Return [X, Y] of the center of cell containing provided text 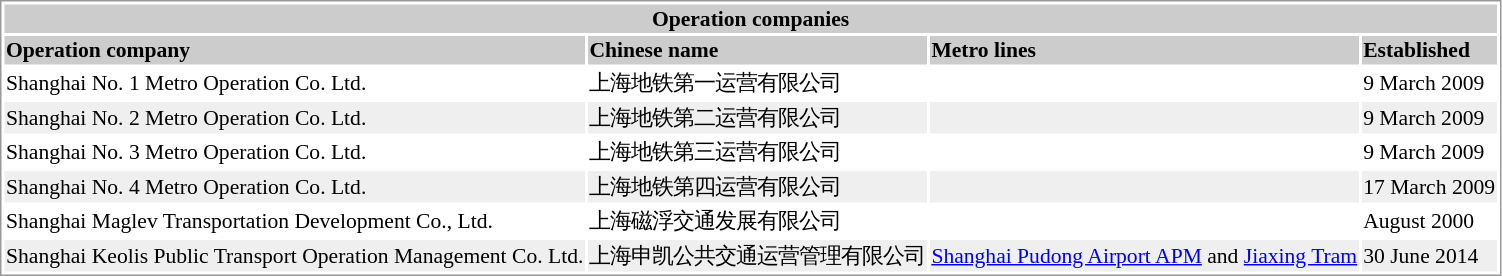
Shanghai No. 3 Metro Operation Co. Ltd. [294, 152]
17 March 2009 [1430, 187]
Shanghai No. 1 Metro Operation Co. Ltd. [294, 84]
Shanghai Pudong Airport APM and Jiaxing Tram [1144, 256]
上海申凯公共交通运营管理有限公司 [758, 256]
Operation company [294, 50]
Shanghai Maglev Transportation Development Co., Ltd. [294, 222]
上海磁浮交通发展有限公司 [758, 222]
Metro lines [1144, 50]
Shanghai No. 2 Metro Operation Co. Ltd. [294, 118]
上海地铁第二运营有限公司 [758, 118]
上海地铁第四运营有限公司 [758, 187]
Operation companies [750, 18]
上海地铁第一运营有限公司 [758, 84]
August 2000 [1430, 222]
30 June 2014 [1430, 256]
Shanghai No. 4 Metro Operation Co. Ltd. [294, 187]
Shanghai Keolis Public Transport Operation Management Co. Ltd. [294, 256]
Chinese name [758, 50]
Established [1430, 50]
上海地铁第三运营有限公司 [758, 152]
